Identify which cell holds the provided text, then report its (X, Y) central coordinate. 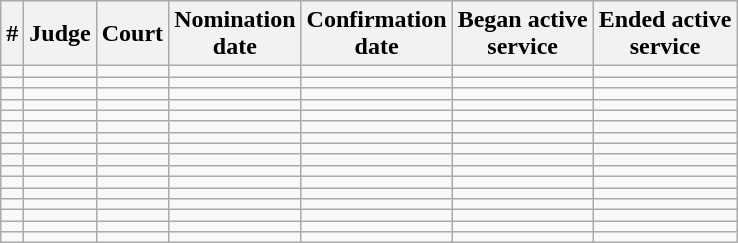
Judge (60, 34)
Confirmationdate (376, 34)
Nominationdate (235, 34)
# (12, 34)
Ended activeservice (665, 34)
Court (132, 34)
Began activeservice (522, 34)
